Find where the given text appears and provide that cell's center as (x, y) coordinate. 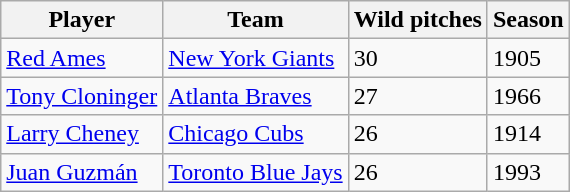
Juan Guzmán (82, 172)
Larry Cheney (82, 134)
1993 (528, 172)
Season (528, 20)
Toronto Blue Jays (256, 172)
Atlanta Braves (256, 96)
27 (418, 96)
Wild pitches (418, 20)
Team (256, 20)
Player (82, 20)
1914 (528, 134)
1966 (528, 96)
Tony Cloninger (82, 96)
1905 (528, 58)
30 (418, 58)
Chicago Cubs (256, 134)
New York Giants (256, 58)
Red Ames (82, 58)
